Return the [X, Y] coordinate for the center point of the cell that contains the specified text.  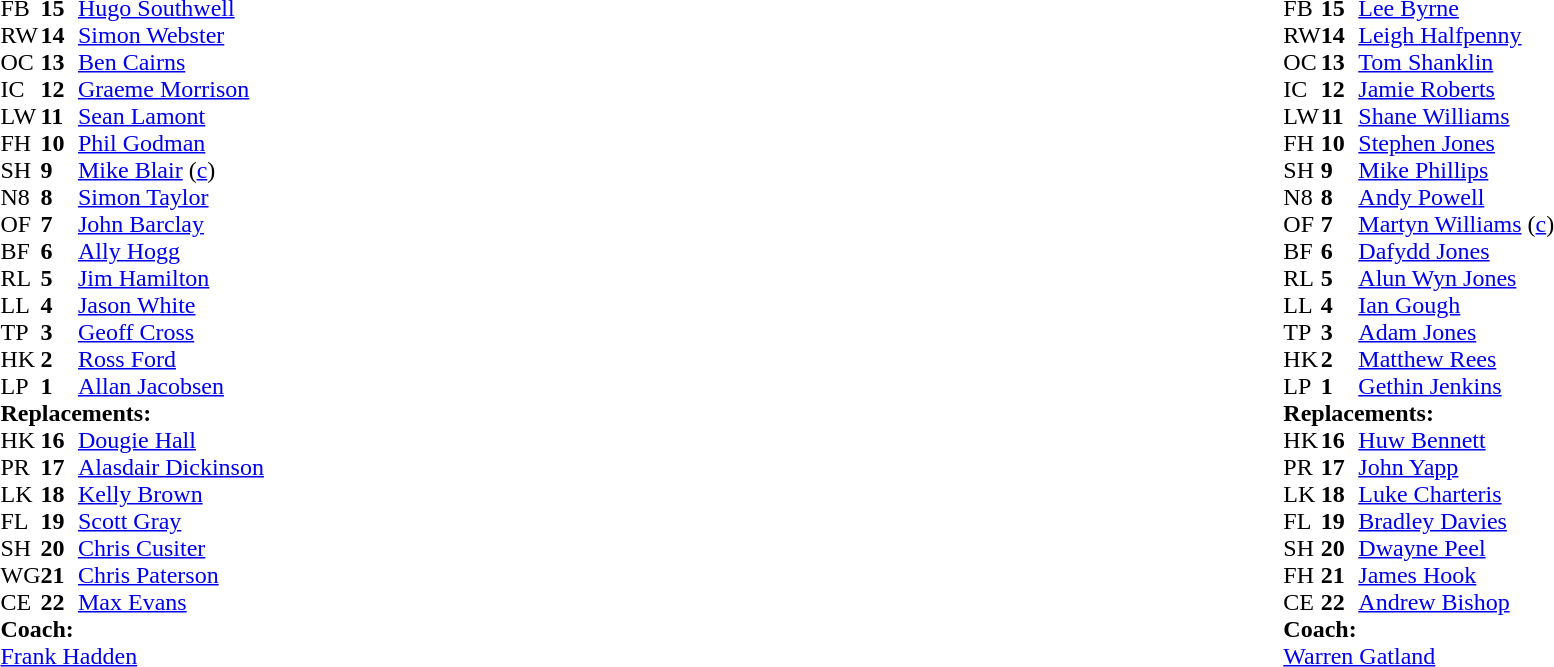
Jason White [171, 306]
James Hook [1456, 576]
Alun Wyn Jones [1456, 278]
Dafydd Jones [1456, 252]
Max Evans [171, 602]
Chris Cusiter [171, 548]
Matthew Rees [1456, 360]
Bradley Davies [1456, 522]
Phil Godman [171, 144]
Andy Powell [1456, 198]
Graeme Morrison [171, 90]
Andrew Bishop [1456, 602]
Dougie Hall [171, 440]
Martyn Williams (c) [1456, 224]
Huw Bennett [1456, 440]
Ian Gough [1456, 306]
Shane Williams [1456, 116]
Ben Cairns [171, 62]
Ross Ford [171, 360]
John Barclay [171, 224]
Gethin Jenkins [1456, 386]
John Yapp [1456, 468]
Dwayne Peel [1456, 548]
Alasdair Dickinson [171, 468]
Geoff Cross [171, 332]
Simon Webster [171, 36]
Jim Hamilton [171, 278]
Stephen Jones [1456, 144]
Kelly Brown [171, 494]
Sean Lamont [171, 116]
Allan Jacobsen [171, 386]
Scott Gray [171, 522]
Chris Paterson [171, 576]
Mike Blair (c) [171, 170]
Leigh Halfpenny [1456, 36]
WG [20, 576]
Jamie Roberts [1456, 90]
Luke Charteris [1456, 494]
Mike Phillips [1456, 170]
Simon Taylor [171, 198]
Tom Shanklin [1456, 62]
Ally Hogg [171, 252]
Adam Jones [1456, 332]
